From the cell containing the given text, extract its center point as (X, Y) coordinate. 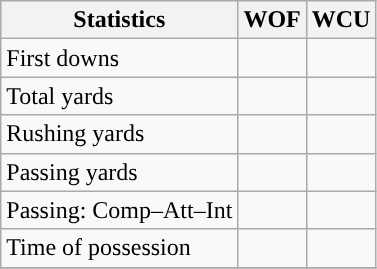
Passing: Comp–Att–Int (120, 210)
Time of possession (120, 248)
WCU (341, 20)
WOF (272, 20)
First downs (120, 58)
Rushing yards (120, 134)
Statistics (120, 20)
Total yards (120, 96)
Passing yards (120, 172)
